Locate the cell with the specified text and output its (X, Y) center coordinate. 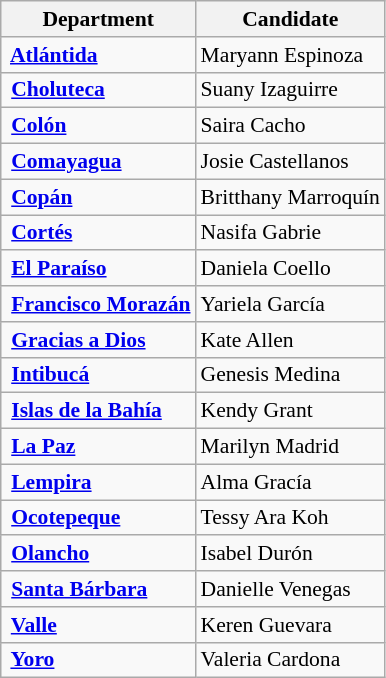
Francisco Morazán (98, 304)
Daniela Coello (290, 269)
Olancho (98, 554)
Kate Allen (290, 340)
Marilyn Madrid (290, 447)
Genesis Medina (290, 375)
Lempira (98, 482)
Gracias a Dios (98, 340)
Santa Bárbara (98, 589)
Comayagua (98, 162)
Candidate (290, 19)
Nasifa Gabrie (290, 233)
Cortés (98, 233)
La Paz (98, 447)
Tessy Ara Koh (290, 518)
Josie Castellanos (290, 162)
Valle (98, 625)
Atlántida (98, 55)
Intibucá (98, 375)
Valeria Cardona (290, 660)
Alma Gracía (290, 482)
Department (98, 19)
Kendy Grant (290, 411)
Saira Cacho (290, 126)
Isabel Durón (290, 554)
Danielle Venegas (290, 589)
Copán (98, 197)
Suany Izaguirre (290, 90)
Choluteca (98, 90)
Ocotepeque (98, 518)
Yoro (98, 660)
Yariela García (290, 304)
Keren Guevara (290, 625)
Colón (98, 126)
Britthany Marroquín (290, 197)
Islas de la Bahía (98, 411)
El Paraíso (98, 269)
Maryann Espinoza (290, 55)
